Output the (X, Y) coordinate of the center of the cell containing the given text.  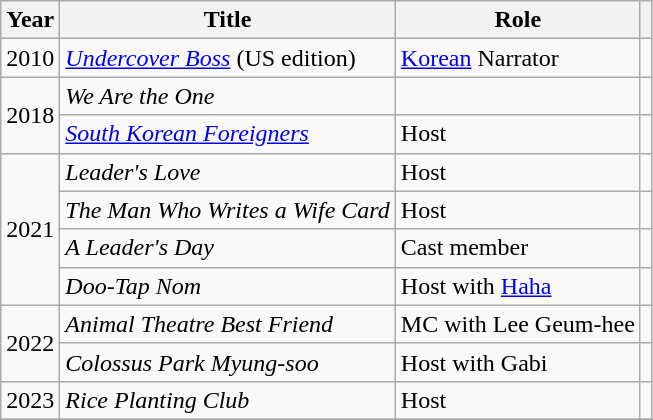
We Are the One (228, 96)
2023 (30, 400)
Leader's Love (228, 172)
Host with Gabi (518, 362)
Animal Theatre Best Friend (228, 324)
Undercover Boss (US edition) (228, 58)
Doo-Tap Nom (228, 286)
The Man Who Writes a Wife Card (228, 210)
Korean Narrator (518, 58)
2022 (30, 343)
Rice Planting Club (228, 400)
Host with Haha (518, 286)
Year (30, 20)
2021 (30, 229)
2010 (30, 58)
Title (228, 20)
2018 (30, 115)
South Korean Foreigners (228, 134)
A Leader's Day (228, 248)
MC with Lee Geum-hee (518, 324)
Colossus Park Myung-soo (228, 362)
Role (518, 20)
Cast member (518, 248)
